Extract the (X, Y) coordinate from the center of the cell holding the provided text.  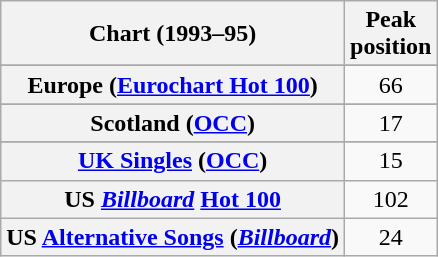
US Alternative Songs (Billboard) (173, 237)
66 (391, 85)
102 (391, 199)
Chart (1993–95) (173, 34)
US Billboard Hot 100 (173, 199)
UK Singles (OCC) (173, 161)
24 (391, 237)
Europe (Eurochart Hot 100) (173, 85)
Scotland (OCC) (173, 123)
Peakposition (391, 34)
17 (391, 123)
15 (391, 161)
